Determine the [x, y] coordinate at the center of the cell enclosing the given text.  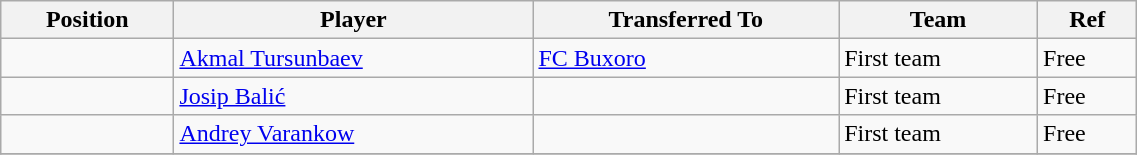
Transferred To [686, 20]
Akmal Tursunbaev [354, 58]
Position [88, 20]
FC Buxoro [686, 58]
Andrey Varankow [354, 134]
Josip Balić [354, 96]
Player [354, 20]
Ref [1088, 20]
Team [938, 20]
